Provide the (x, y) coordinate of the cell's center where the given text is located.  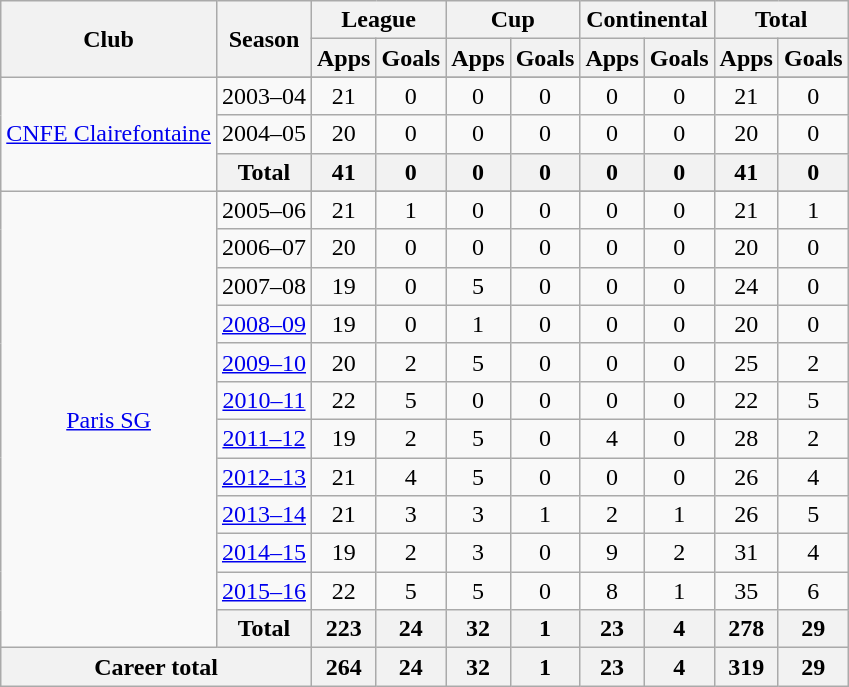
2005–06 (264, 210)
278 (746, 629)
2014–15 (264, 553)
2003–04 (264, 96)
223 (344, 629)
9 (612, 553)
28 (746, 438)
Continental (647, 20)
Season (264, 39)
2011–12 (264, 438)
31 (746, 553)
2008–09 (264, 324)
Paris SG (109, 420)
Club (109, 39)
25 (746, 362)
2009–10 (264, 362)
2013–14 (264, 515)
2015–16 (264, 591)
League (379, 20)
264 (344, 667)
2006–07 (264, 248)
35 (746, 591)
6 (813, 591)
2007–08 (264, 286)
2004–05 (264, 134)
Cup (513, 20)
Career total (156, 667)
319 (746, 667)
2012–13 (264, 477)
CNFE Clairefontaine (109, 134)
2010–11 (264, 400)
8 (612, 591)
